Provide the [x, y] coordinate of the cell's center where the given text is located.  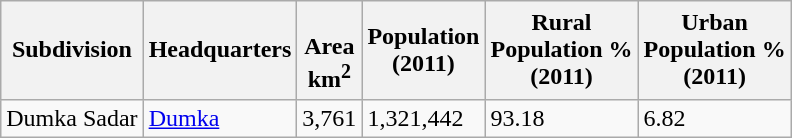
93.18 [562, 118]
Dumka [220, 118]
6.82 [714, 118]
Headquarters [220, 50]
3,761 [330, 118]
Population(2011) [424, 50]
Dumka Sadar [72, 118]
Areakm2 [330, 50]
Subdivision [72, 50]
RuralPopulation %(2011) [562, 50]
1,321,442 [424, 118]
Urban Population % (2011) [714, 50]
